For the text-containing cell, return its midpoint in [X, Y] coordinate format. 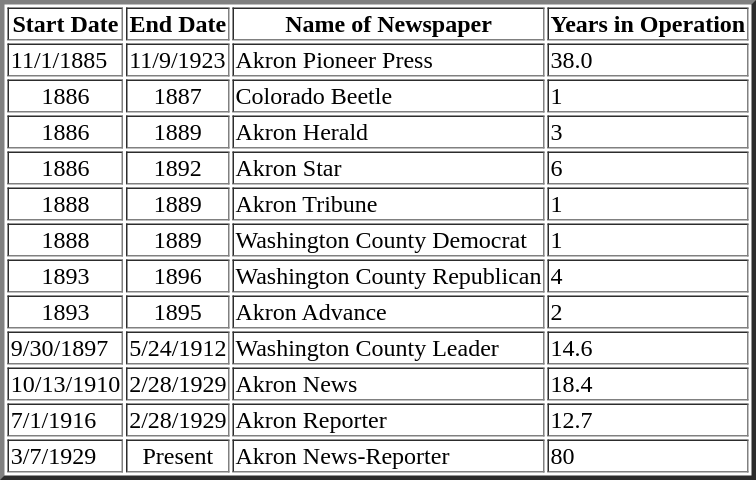
12.7 [648, 420]
6 [648, 168]
11/1/1885 [66, 60]
Akron News-Reporter [388, 456]
Colorado Beetle [388, 96]
7/1/1916 [66, 420]
Washington County Leader [388, 348]
1895 [178, 312]
Washington County Democrat [388, 240]
Akron Tribune [388, 204]
Washington County Republican [388, 276]
Present [178, 456]
Akron Pioneer Press [388, 60]
18.4 [648, 384]
10/13/1910 [66, 384]
Akron Reporter [388, 420]
11/9/1923 [178, 60]
Akron News [388, 384]
2 [648, 312]
Akron Herald [388, 132]
4 [648, 276]
80 [648, 456]
1887 [178, 96]
End Date [178, 24]
1892 [178, 168]
Akron Star [388, 168]
1896 [178, 276]
9/30/1897 [66, 348]
38.0 [648, 60]
Name of Newspaper [388, 24]
3 [648, 132]
Akron Advance [388, 312]
Start Date [66, 24]
3/7/1929 [66, 456]
5/24/1912 [178, 348]
14.6 [648, 348]
Years in Operation [648, 24]
